Provide the (X, Y) coordinate of the cell's center where the given text is located.  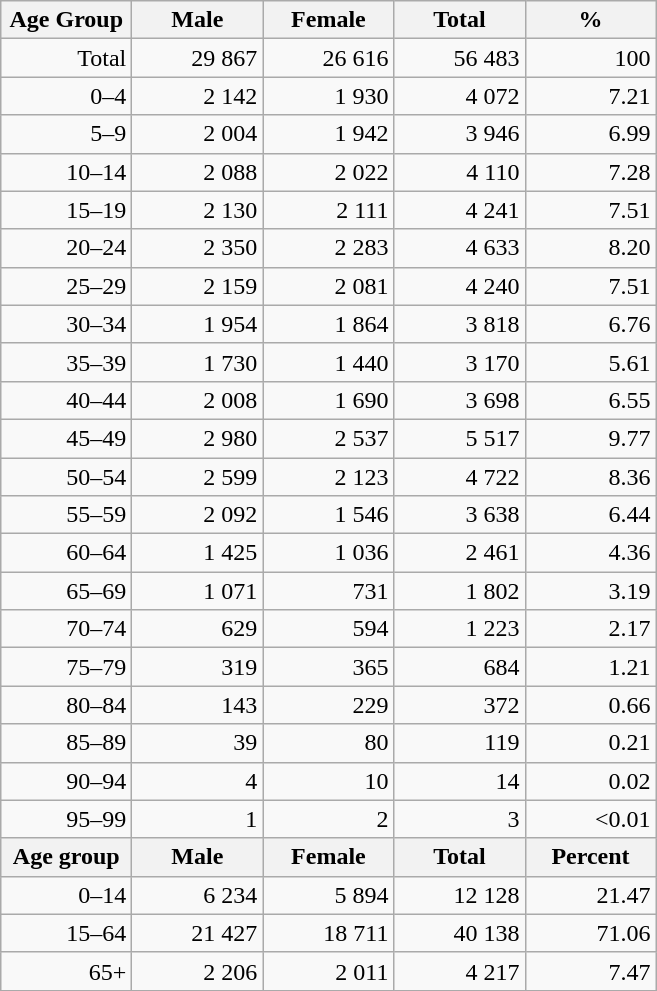
372 (460, 705)
2 350 (198, 248)
6.55 (590, 400)
18 711 (328, 933)
30–34 (66, 324)
6.44 (590, 515)
1 425 (198, 553)
95–99 (66, 819)
4 072 (460, 96)
21.47 (590, 895)
60–64 (66, 553)
12 128 (460, 895)
2 283 (328, 248)
8.36 (590, 477)
2 088 (198, 172)
119 (460, 743)
2 (328, 819)
3 818 (460, 324)
2 159 (198, 286)
1 930 (328, 96)
2 537 (328, 438)
56 483 (460, 58)
45–49 (66, 438)
3 946 (460, 134)
2 092 (198, 515)
684 (460, 667)
15–19 (66, 210)
319 (198, 667)
2 004 (198, 134)
<0.01 (590, 819)
0–14 (66, 895)
594 (328, 629)
71.06 (590, 933)
2 022 (328, 172)
3 170 (460, 362)
100 (590, 58)
1 864 (328, 324)
4 (198, 781)
80 (328, 743)
4 240 (460, 286)
1 730 (198, 362)
Age group (66, 857)
0.66 (590, 705)
7.47 (590, 971)
1 223 (460, 629)
1 802 (460, 591)
20–24 (66, 248)
3 698 (460, 400)
5.61 (590, 362)
2 081 (328, 286)
229 (328, 705)
143 (198, 705)
1 (198, 819)
80–84 (66, 705)
4 217 (460, 971)
75–79 (66, 667)
50–54 (66, 477)
14 (460, 781)
0.21 (590, 743)
% (590, 20)
29 867 (198, 58)
2.17 (590, 629)
6.76 (590, 324)
4 241 (460, 210)
0–4 (66, 96)
1 546 (328, 515)
5 517 (460, 438)
9.77 (590, 438)
40–44 (66, 400)
5 894 (328, 895)
1 942 (328, 134)
4 110 (460, 172)
40 138 (460, 933)
Age Group (66, 20)
15–64 (66, 933)
55–59 (66, 515)
8.20 (590, 248)
0.02 (590, 781)
39 (198, 743)
731 (328, 591)
70–74 (66, 629)
10–14 (66, 172)
365 (328, 667)
3 (460, 819)
1.21 (590, 667)
2 123 (328, 477)
2 461 (460, 553)
2 206 (198, 971)
2 111 (328, 210)
2 599 (198, 477)
10 (328, 781)
25–29 (66, 286)
1 690 (328, 400)
7.21 (590, 96)
2 130 (198, 210)
4 722 (460, 477)
4.36 (590, 553)
65+ (66, 971)
21 427 (198, 933)
1 954 (198, 324)
65–69 (66, 591)
90–94 (66, 781)
1 036 (328, 553)
2 142 (198, 96)
35–39 (66, 362)
3.19 (590, 591)
1 440 (328, 362)
5–9 (66, 134)
7.28 (590, 172)
85–89 (66, 743)
629 (198, 629)
Percent (590, 857)
6 234 (198, 895)
4 633 (460, 248)
3 638 (460, 515)
2 980 (198, 438)
1 071 (198, 591)
26 616 (328, 58)
2 008 (198, 400)
2 011 (328, 971)
6.99 (590, 134)
